Output the (x, y) coordinate of the center of the cell containing the given text.  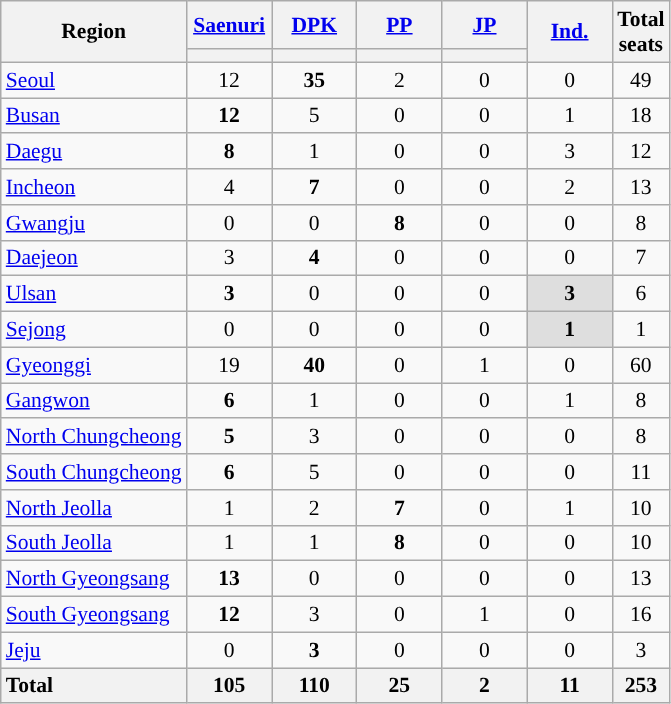
Busan (94, 116)
Seoul (94, 80)
18 (640, 116)
Gangwon (94, 401)
Daegu (94, 152)
19 (230, 365)
16 (640, 615)
Saenuri (230, 25)
North Gyeongsang (94, 579)
Total (94, 686)
60 (640, 365)
Ulsan (94, 294)
Totalseats (640, 32)
110 (314, 686)
Gwangju (94, 223)
253 (640, 686)
Sejong (94, 330)
North Jeolla (94, 508)
South Chungcheong (94, 472)
South Jeolla (94, 543)
South Gyeongsang (94, 615)
Ind. (570, 32)
Jeju (94, 650)
25 (400, 686)
PP (400, 25)
Daejeon (94, 258)
Incheon (94, 187)
105 (230, 686)
North Chungcheong (94, 437)
Gyeonggi (94, 365)
35 (314, 80)
DPK (314, 25)
JP (484, 25)
Region (94, 32)
49 (640, 80)
40 (314, 365)
